Find where the given text appears and provide that cell's center as (x, y) coordinate. 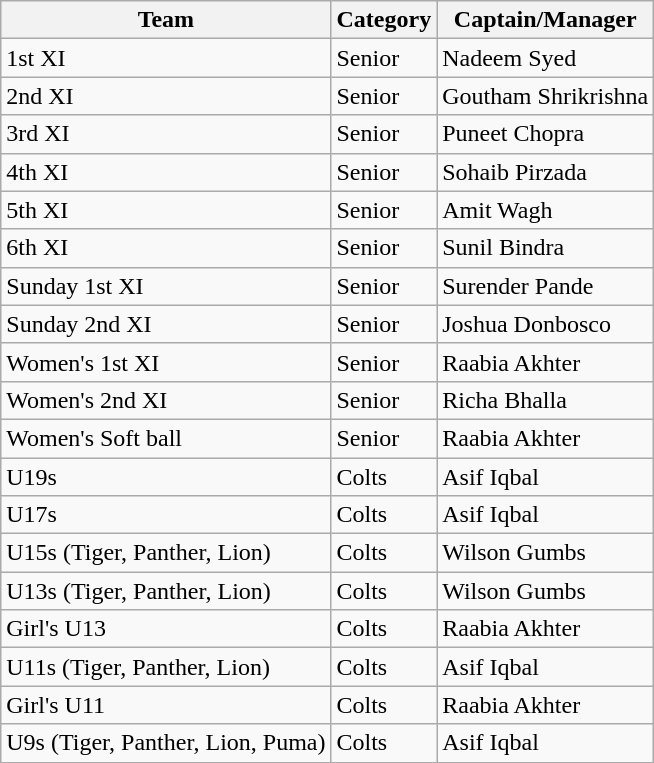
U15s (Tiger, Panther, Lion) (166, 553)
Joshua Donbosco (546, 324)
Sunday 1st XI (166, 286)
Nadeem Syed (546, 58)
2nd XI (166, 96)
5th XI (166, 210)
Girl's U11 (166, 705)
Women's Soft ball (166, 438)
Women's 1st XI (166, 362)
Richa Bhalla (546, 400)
Team (166, 20)
1st XI (166, 58)
U13s (Tiger, Panther, Lion) (166, 591)
U9s (Tiger, Panther, Lion, Puma) (166, 743)
U19s (166, 477)
Surender Pande (546, 286)
Sohaib Pirzada (546, 172)
6th XI (166, 248)
Women's 2nd XI (166, 400)
Amit Wagh (546, 210)
4th XI (166, 172)
Puneet Chopra (546, 134)
Captain/Manager (546, 20)
3rd XI (166, 134)
Goutham Shrikrishna (546, 96)
Sunday 2nd XI (166, 324)
Sunil Bindra (546, 248)
U11s (Tiger, Panther, Lion) (166, 667)
Girl's U13 (166, 629)
Category (384, 20)
U17s (166, 515)
